Pinpoint the cell where the given text exists, returning its [x, y] midpoint coordinate. 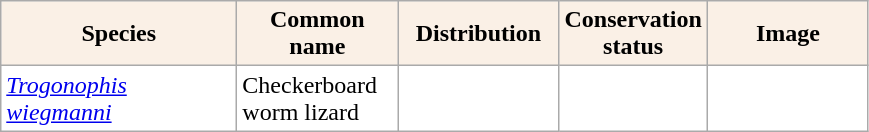
Common name [318, 34]
Distribution [478, 34]
Trogonophis wiegmanni [119, 98]
Conservation status [633, 34]
Checkerboard worm lizard [318, 98]
Image [788, 34]
Species [119, 34]
